Locate the cell with the specified text and output its [x, y] center coordinate. 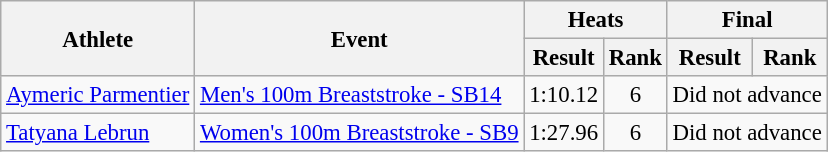
Athlete [98, 38]
Heats [596, 20]
Men's 100m Breaststroke - SB14 [360, 95]
Final [747, 20]
1:27.96 [564, 133]
Women's 100m Breaststroke - SB9 [360, 133]
Aymeric Parmentier [98, 95]
1:10.12 [564, 95]
Event [360, 38]
Tatyana Lebrun [98, 133]
